Identify which cell holds the provided text, then report its (x, y) central coordinate. 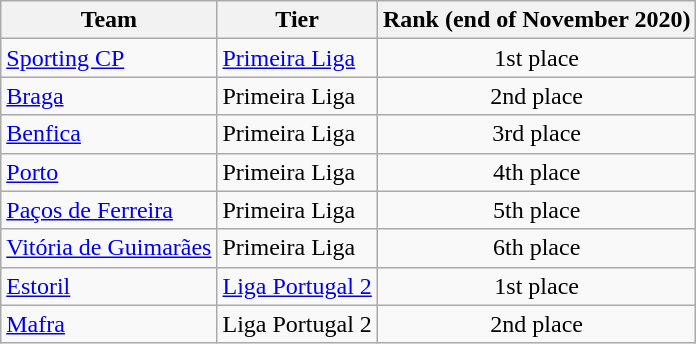
Porto (109, 172)
3rd place (536, 134)
Paços de Ferreira (109, 210)
Estoril (109, 286)
4th place (536, 172)
Braga (109, 96)
Team (109, 20)
5th place (536, 210)
6th place (536, 248)
Tier (297, 20)
Benfica (109, 134)
Mafra (109, 324)
Rank (end of November 2020) (536, 20)
Vitória de Guimarães (109, 248)
Sporting CP (109, 58)
